Output the (X, Y) coordinate of the center of the cell containing the given text.  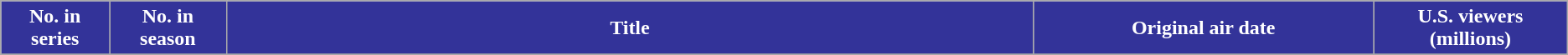
Title (630, 28)
Original air date (1204, 28)
No. inseries (55, 28)
U.S. viewers(millions) (1471, 28)
No. inseason (168, 28)
